Output the (x, y) coordinate of the center of the cell containing the given text.  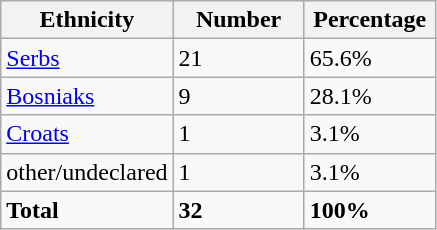
Croats (87, 134)
Number (238, 20)
28.1% (370, 96)
21 (238, 58)
Total (87, 210)
other/undeclared (87, 172)
Serbs (87, 58)
100% (370, 210)
Ethnicity (87, 20)
65.6% (370, 58)
32 (238, 210)
Bosniaks (87, 96)
Percentage (370, 20)
9 (238, 96)
